For the text-containing cell, return its midpoint in (x, y) coordinate format. 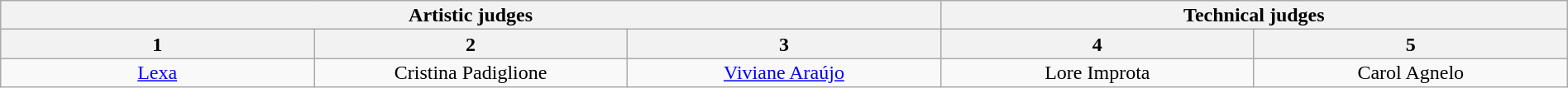
Technical judges (1254, 15)
Viviane Araújo (784, 72)
4 (1097, 44)
Lexa (157, 72)
Lore Improta (1097, 72)
Carol Agnelo (1411, 72)
1 (157, 44)
5 (1411, 44)
Cristina Padiglione (471, 72)
Artistic judges (471, 15)
2 (471, 44)
3 (784, 44)
